From the cell containing the given text, extract its center point as (x, y) coordinate. 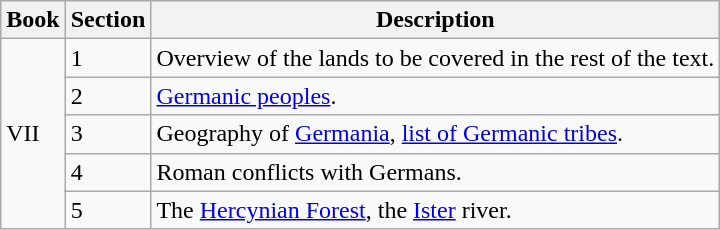
5 (108, 210)
VII (33, 134)
Description (436, 20)
Geography of Germania, list of Germanic tribes. (436, 134)
1 (108, 58)
Section (108, 20)
2 (108, 96)
Germanic peoples. (436, 96)
3 (108, 134)
4 (108, 172)
The Hercynian Forest, the Ister river. (436, 210)
Roman conflicts with Germans. (436, 172)
Overview of the lands to be covered in the rest of the text. (436, 58)
Book (33, 20)
